Pinpoint the cell where the given text exists, returning its (x, y) midpoint coordinate. 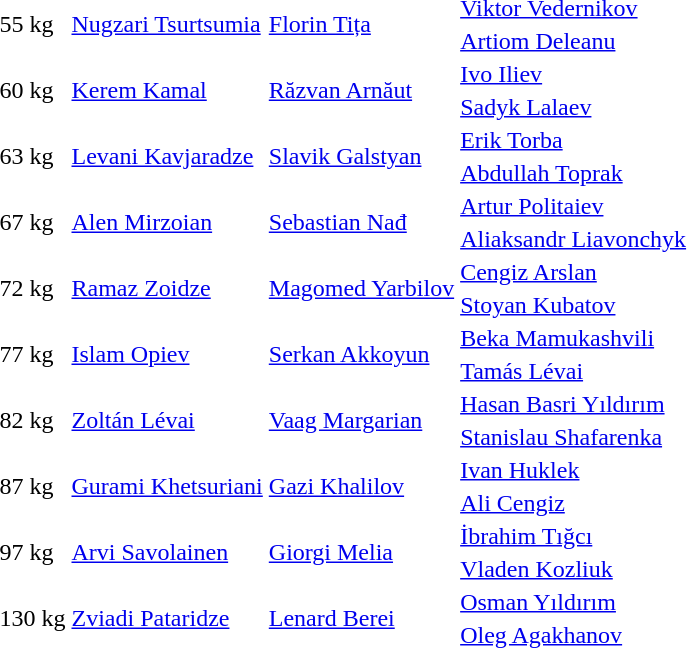
Kerem Kamal (167, 90)
Vaag Margarian (361, 420)
Zoltán Lévai (167, 420)
Ramaz Zoidze (167, 288)
Gazi Khalilov (361, 486)
Levani Kavjaradze (167, 156)
Alen Mirzoian (167, 222)
Serkan Akkoyun (361, 354)
Răzvan Arnăut (361, 90)
Gurami Khetsuriani (167, 486)
Giorgi Melia (361, 552)
Slavik Galstyan (361, 156)
Islam Opiev (167, 354)
Arvi Savolainen (167, 552)
Magomed Yarbilov (361, 288)
Sebastian Nađ (361, 222)
